Scan for the cell matching the given text and deliver its [X, Y] coordinate at center. 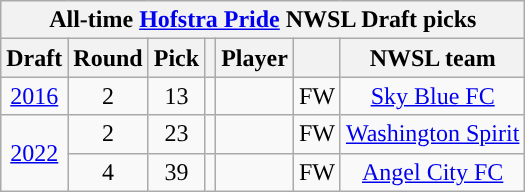
Pick [176, 58]
All-time Hofstra Pride NWSL Draft picks [263, 20]
Player [255, 58]
13 [176, 96]
Draft [34, 58]
Round [108, 58]
2016 [34, 96]
2022 [34, 153]
NWSL team [432, 58]
4 [108, 172]
Angel City FC [432, 172]
Sky Blue FC [432, 96]
39 [176, 172]
23 [176, 134]
Washington Spirit [432, 134]
